Provide the (X, Y) coordinate of the cell's center where the given text is located.  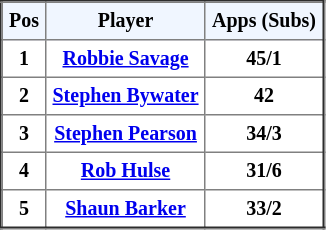
2 (24, 96)
Rob Hulse (126, 171)
Robbie Savage (126, 59)
Pos (24, 21)
31/6 (264, 171)
Apps (Subs) (264, 21)
45/1 (264, 59)
34/3 (264, 134)
Player (126, 21)
Stephen Pearson (126, 134)
42 (264, 96)
1 (24, 59)
4 (24, 171)
Stephen Bywater (126, 96)
33/2 (264, 209)
Shaun Barker (126, 209)
3 (24, 134)
5 (24, 209)
